Determine the [X, Y] coordinate at the center of the cell enclosing the given text.  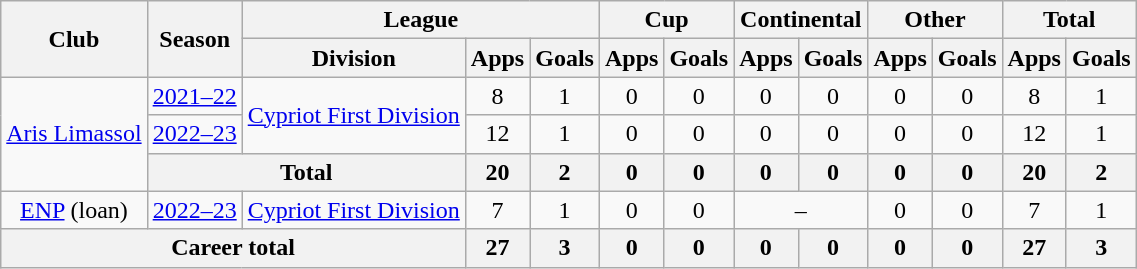
ENP (loan) [74, 210]
Aris Limassol [74, 134]
2021–22 [194, 96]
Season [194, 39]
Cup [666, 20]
Other [935, 20]
Career total [234, 248]
– [801, 210]
Club [74, 39]
Division [354, 58]
Continental [801, 20]
League [420, 20]
